Extract the [x, y] coordinate from the center of the cell holding the provided text.  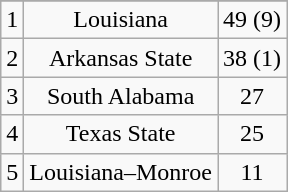
27 [252, 96]
5 [12, 172]
Louisiana–Monroe [121, 172]
25 [252, 134]
11 [252, 172]
1 [12, 20]
2 [12, 58]
3 [12, 96]
49 (9) [252, 20]
Arkansas State [121, 58]
Texas State [121, 134]
4 [12, 134]
Louisiana [121, 20]
South Alabama [121, 96]
38 (1) [252, 58]
